Scan for the cell matching the given text and deliver its [X, Y] coordinate at center. 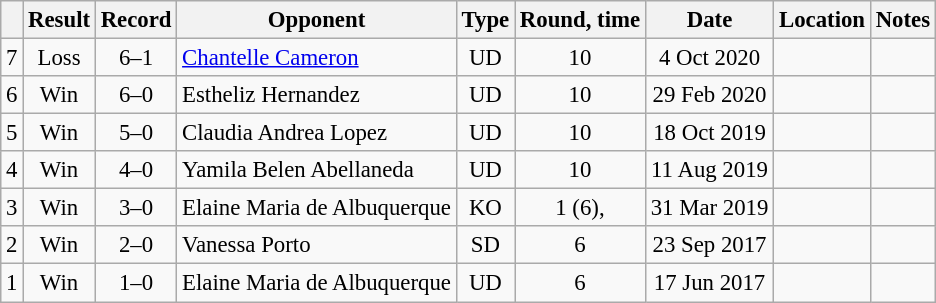
Date [709, 20]
6–0 [136, 95]
6–1 [136, 58]
17 Jun 2017 [709, 283]
11 Aug 2019 [709, 170]
4 [12, 170]
Loss [60, 58]
Vanessa Porto [316, 245]
KO [485, 208]
2–0 [136, 245]
18 Oct 2019 [709, 133]
3–0 [136, 208]
Notes [902, 20]
Result [60, 20]
Round, time [580, 20]
2 [12, 245]
4 Oct 2020 [709, 58]
4–0 [136, 170]
5–0 [136, 133]
Type [485, 20]
Opponent [316, 20]
3 [12, 208]
1 [12, 283]
5 [12, 133]
Record [136, 20]
Claudia Andrea Lopez [316, 133]
Yamila Belen Abellaneda [316, 170]
Chantelle Cameron [316, 58]
Location [822, 20]
1 (6), [580, 208]
1–0 [136, 283]
31 Mar 2019 [709, 208]
23 Sep 2017 [709, 245]
Estheliz Hernandez [316, 95]
29 Feb 2020 [709, 95]
7 [12, 58]
SD [485, 245]
